Search for the cell housing the specified text and yield its [x, y] center coordinate. 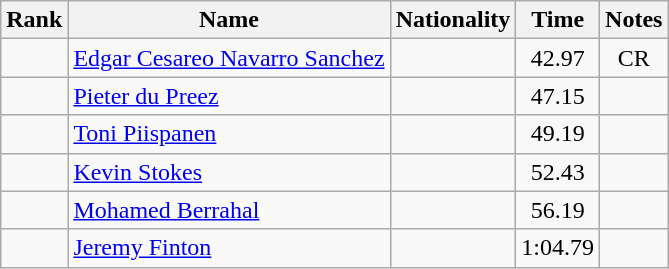
Time [558, 20]
47.15 [558, 96]
Name [229, 20]
CR [634, 58]
52.43 [558, 172]
56.19 [558, 210]
Pieter du Preez [229, 96]
1:04.79 [558, 248]
Nationality [453, 20]
Notes [634, 20]
Kevin Stokes [229, 172]
Edgar Cesareo Navarro Sanchez [229, 58]
Rank [34, 20]
Mohamed Berrahal [229, 210]
Toni Piispanen [229, 134]
Jeremy Finton [229, 248]
42.97 [558, 58]
49.19 [558, 134]
